Provide the [x, y] coordinate of the cell's center where the given text is located.  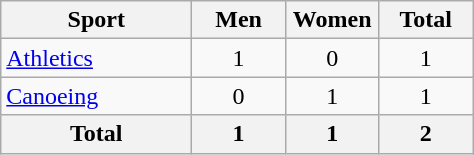
Women [332, 20]
Athletics [96, 58]
Sport [96, 20]
Canoeing [96, 96]
2 [426, 134]
Men [239, 20]
